Extract the [X, Y] coordinate from the center of the cell holding the provided text.  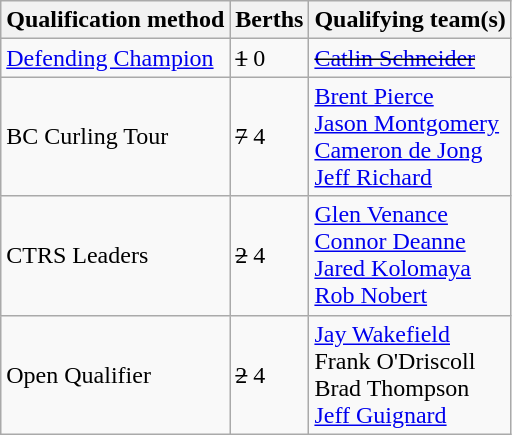
Jay Wakefield Frank O'Driscoll Brad Thompson Jeff Guignard [410, 374]
Open Qualifier [116, 374]
Qualification method [116, 20]
Qualifying team(s) [410, 20]
Defending Champion [116, 58]
7 4 [270, 136]
Berths [270, 20]
Glen Venance Connor Deanne Jared Kolomaya Rob Nobert [410, 256]
Brent Pierce Jason Montgomery Cameron de Jong Jeff Richard [410, 136]
CTRS Leaders [116, 256]
1 0 [270, 58]
Catlin Schneider [410, 58]
BC Curling Tour [116, 136]
